Pinpoint the cell where the given text exists, returning its [X, Y] midpoint coordinate. 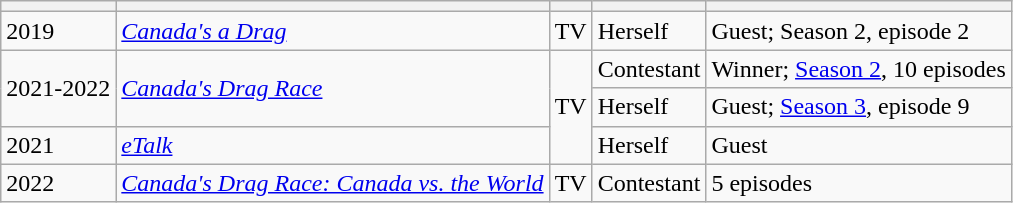
2022 [58, 183]
2019 [58, 31]
Winner; Season 2, 10 episodes [858, 69]
5 episodes [858, 183]
Canada's a Drag [332, 31]
Guest; Season 3, episode 9 [858, 107]
eTalk [332, 145]
Guest [858, 145]
2021 [58, 145]
Canada's Drag Race: Canada vs. the World [332, 183]
Canada's Drag Race [332, 88]
2021-2022 [58, 88]
Guest; Season 2, episode 2 [858, 31]
